Return (x, y) of the center of cell containing provided text 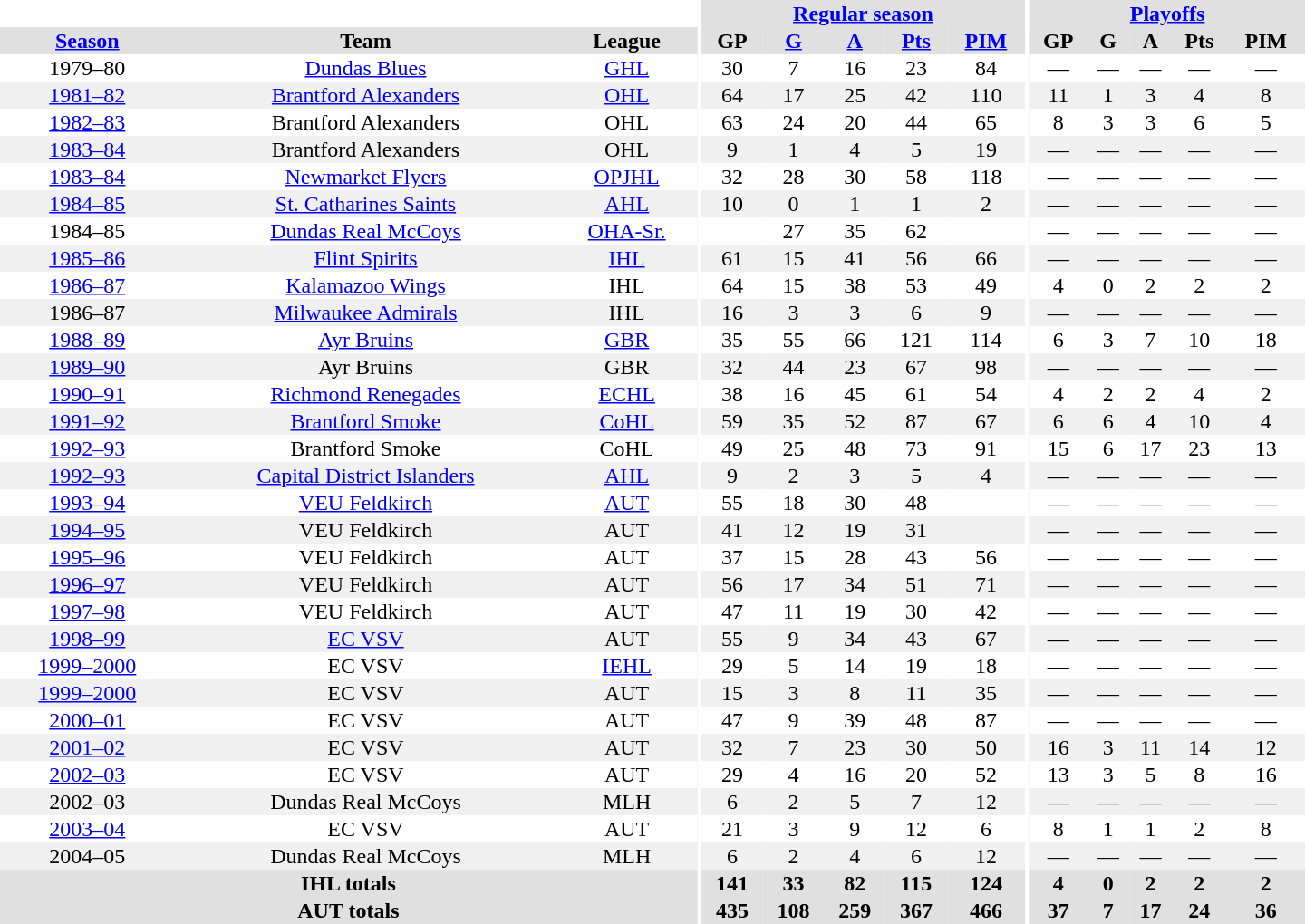
2003–04 (87, 829)
33 (794, 883)
1993–94 (87, 503)
124 (986, 883)
Capital District Islanders (366, 476)
OPJHL (626, 177)
2004–05 (87, 856)
27 (794, 231)
108 (794, 910)
39 (855, 720)
31 (916, 530)
1991–92 (87, 421)
82 (855, 883)
98 (986, 367)
1981–82 (87, 95)
2001–02 (87, 747)
110 (986, 95)
ECHL (626, 394)
Newmarket Flyers (366, 177)
51 (916, 584)
1995–96 (87, 557)
73 (916, 448)
118 (986, 177)
1997–98 (87, 611)
Kalamazoo Wings (366, 285)
63 (732, 122)
58 (916, 177)
54 (986, 394)
91 (986, 448)
115 (916, 883)
IEHL (626, 666)
65 (986, 122)
45 (855, 394)
St. Catharines Saints (366, 204)
Playoffs (1167, 14)
1989–90 (87, 367)
121 (916, 340)
Regular season (863, 14)
1988–89 (87, 340)
21 (732, 829)
36 (1266, 910)
OHA-Sr. (626, 231)
GHL (626, 68)
1985–86 (87, 258)
84 (986, 68)
League (626, 41)
141 (732, 883)
114 (986, 340)
435 (732, 910)
1990–91 (87, 394)
AUT totals (348, 910)
1998–99 (87, 639)
71 (986, 584)
Richmond Renegades (366, 394)
367 (916, 910)
IHL totals (348, 883)
1982–83 (87, 122)
1994–95 (87, 530)
Milwaukee Admirals (366, 313)
Season (87, 41)
1996–97 (87, 584)
466 (986, 910)
1979–80 (87, 68)
53 (916, 285)
59 (732, 421)
259 (855, 910)
50 (986, 747)
Flint Spirits (366, 258)
Dundas Blues (366, 68)
2000–01 (87, 720)
Team (366, 41)
62 (916, 231)
